From the cell containing the given text, extract its center point as (X, Y) coordinate. 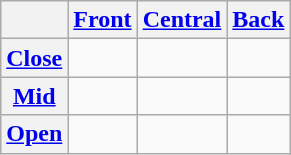
Close (34, 58)
Open (34, 134)
Front (102, 20)
Back (258, 20)
Central (182, 20)
Mid (34, 96)
